For the text-containing cell, return its midpoint in [x, y] coordinate format. 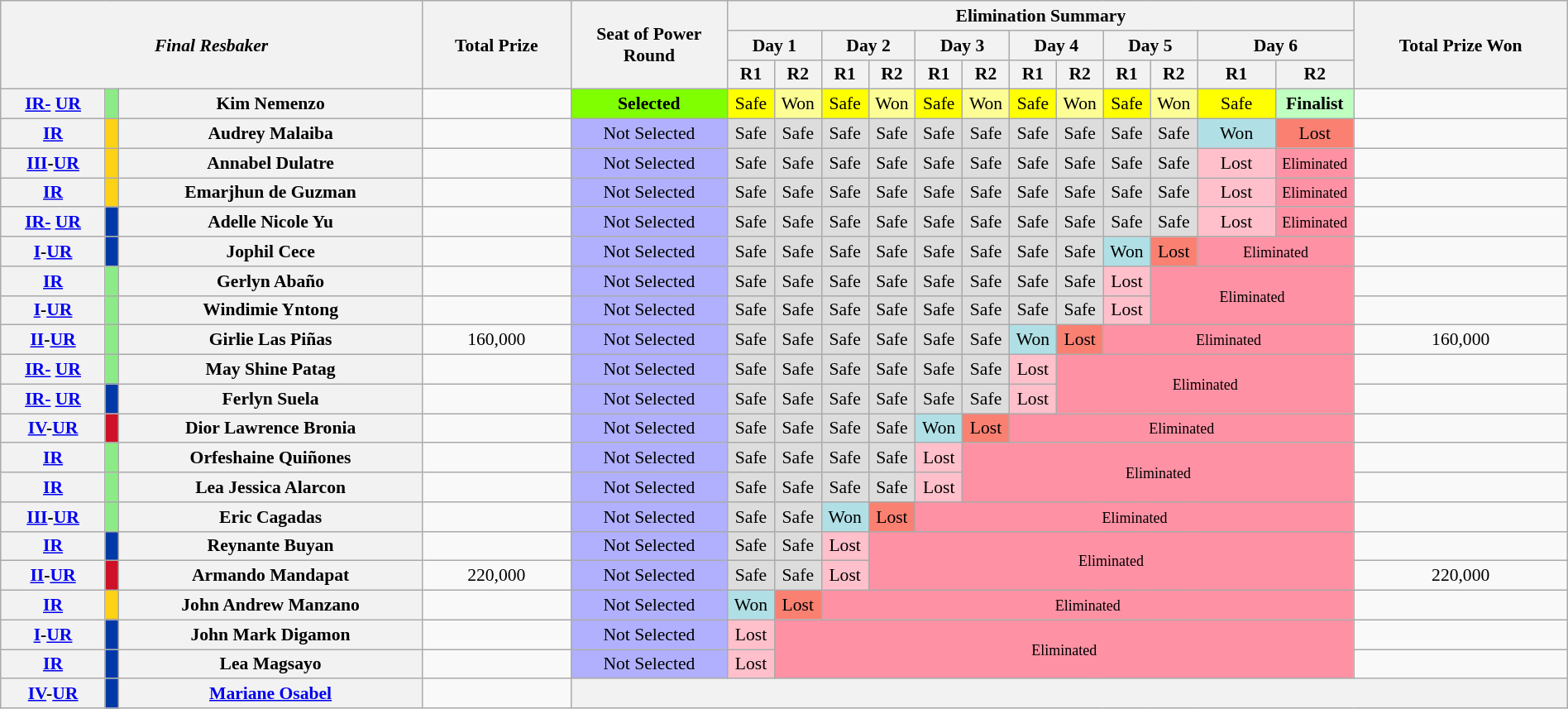
Day 2 [868, 46]
Reynante Buyan [271, 546]
Eric Cagadas [271, 517]
Selected [648, 104]
Kim Nemenzo [271, 104]
Lea Jessica Alarcon [271, 487]
Total Prize [496, 45]
John Mark Digamon [271, 635]
Audrey Malaiba [271, 134]
Orfeshaine Quiñones [271, 458]
Mariane Osabel [271, 694]
Annabel Dulatre [271, 163]
Total Prize Won [1460, 45]
Lea Magsayo [271, 664]
Final Resbaker [212, 45]
Seat of Power Round [648, 45]
Gerlyn Abaño [271, 281]
Windimie Yntong [271, 310]
Day 1 [775, 46]
Day 6 [1275, 46]
Emarjhun de Guzman [271, 193]
Day 3 [963, 46]
Day 5 [1150, 46]
Adelle Nicole Yu [271, 223]
Finalist [1315, 104]
Day 4 [1056, 46]
Ferlyn Suela [271, 399]
Dior Lawrence Bronia [271, 429]
John Andrew Manzano [271, 606]
Girlie Las Piñas [271, 340]
Jophil Cece [271, 252]
May Shine Patag [271, 370]
Elimination Summary [1041, 16]
Armando Mandapat [271, 576]
